Extract the (x, y) coordinate from the center of the cell holding the provided text.  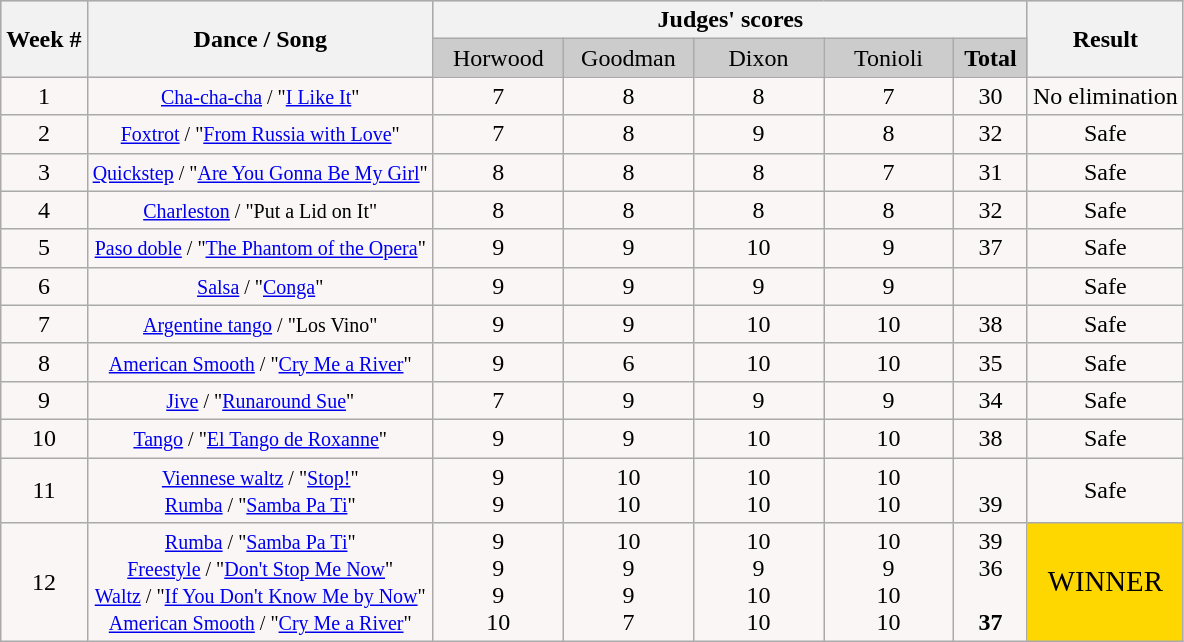
American Smooth / "Cry Me a River" (260, 362)
Dixon (758, 58)
Paso doble / "The Phantom of the Opera" (260, 248)
393637 (991, 582)
12 (44, 582)
Tonioli (889, 58)
Dance / Song (260, 39)
Result (1105, 39)
WINNER (1105, 582)
37 (991, 248)
39 (991, 490)
99 (498, 490)
Charleston / "Put a Lid on It" (260, 210)
Total (991, 58)
4 (44, 210)
Argentine tango / "Los Vino" (260, 324)
5 (44, 248)
Foxtrot / "From Russia with Love" (260, 134)
1 (44, 96)
10997 (628, 582)
2 (44, 134)
No elimination (1105, 96)
Goodman (628, 58)
Jive / "Runaround Sue" (260, 400)
34 (991, 400)
35 (991, 362)
Salsa / "Conga" (260, 286)
Quickstep / "Are You Gonna Be My Girl" (260, 172)
99910 (498, 582)
Tango / "El Tango de Roxanne" (260, 438)
11 (44, 490)
Horwood (498, 58)
Rumba / "Samba Pa Ti" Freestyle / "Don't Stop Me Now" Waltz / "If You Don't Know Me by Now" American Smooth / "Cry Me a River" (260, 582)
Judges' scores (730, 20)
Cha-cha-cha / "I Like It" (260, 96)
Week # (44, 39)
30 (991, 96)
Viennese waltz / "Stop!" Rumba / "Samba Pa Ti" (260, 490)
31 (991, 172)
3 (44, 172)
